Search for the cell housing the specified text and yield its [x, y] center coordinate. 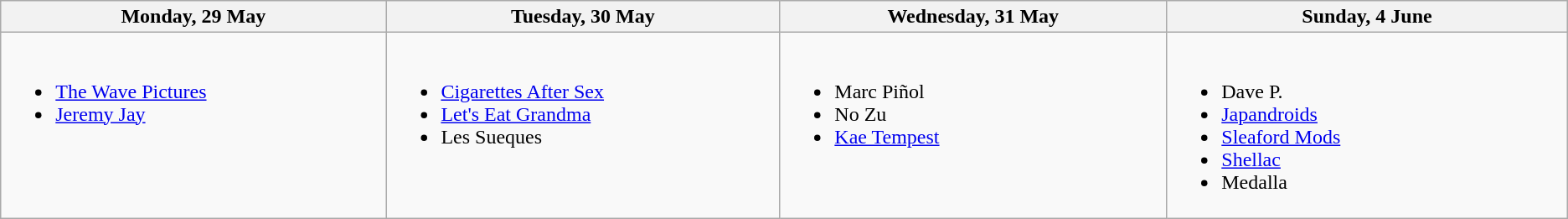
Monday, 29 May [193, 17]
The Wave PicturesJeremy Jay [193, 126]
Cigarettes After SexLet's Eat GrandmaLes Sueques [583, 126]
Wednesday, 31 May [973, 17]
Marc PiñolNo ZuKae Tempest [973, 126]
Dave P.JapandroidsSleaford ModsShellacMedalla [1367, 126]
Tuesday, 30 May [583, 17]
Sunday, 4 June [1367, 17]
